Detect which cell encompasses the target text, then output its (x, y) center coordinate. 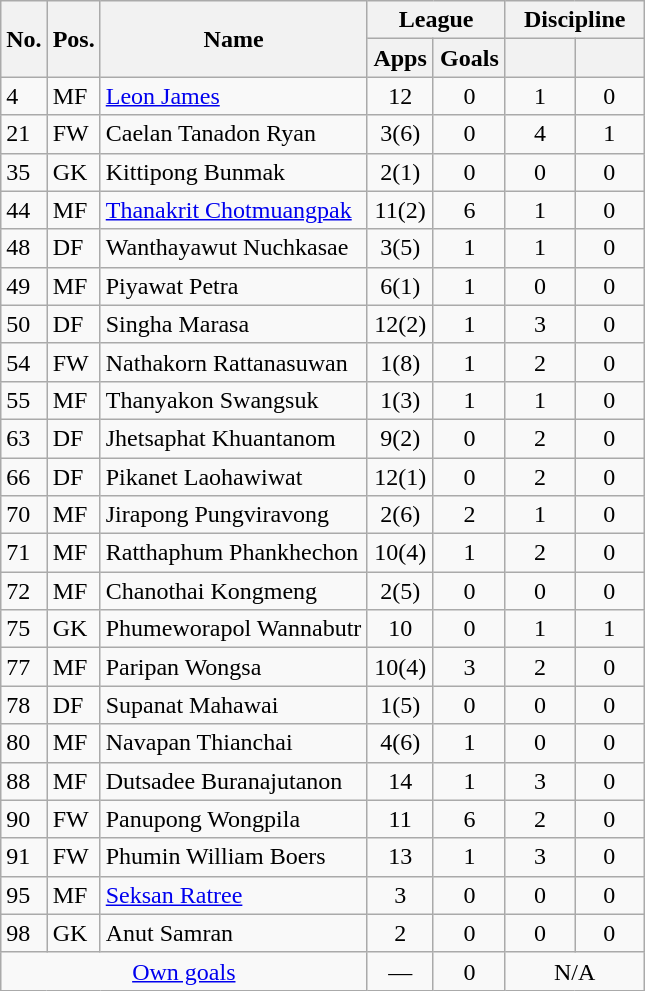
1(8) (400, 362)
Seksan Ratree (234, 895)
2(6) (400, 515)
55 (24, 400)
78 (24, 705)
Name (234, 39)
71 (24, 553)
63 (24, 438)
Wanthayawut Nuchkasae (234, 248)
— (400, 971)
Pos. (74, 39)
1(3) (400, 400)
Piyawat Petra (234, 286)
2(1) (400, 172)
44 (24, 210)
66 (24, 477)
Panupong Wongpila (234, 819)
21 (24, 134)
3(5) (400, 248)
Caelan Tanadon Ryan (234, 134)
54 (24, 362)
Phumeworapol Wannabutr (234, 629)
Thanakrit Chotmuangpak (234, 210)
Own goals (184, 971)
Jirapong Pungviravong (234, 515)
50 (24, 324)
Kittipong Bunmak (234, 172)
12(2) (400, 324)
Navapan Thianchai (234, 743)
Nathakorn Rattanasuwan (234, 362)
13 (400, 857)
49 (24, 286)
72 (24, 591)
Supanat Mahawai (234, 705)
Leon James (234, 96)
11 (400, 819)
Jhetsaphat Khuantanom (234, 438)
14 (400, 781)
Ratthaphum Phankhechon (234, 553)
Phumin William Boers (234, 857)
Paripan Wongsa (234, 667)
90 (24, 819)
48 (24, 248)
35 (24, 172)
League (436, 20)
N/A (574, 971)
6(1) (400, 286)
Discipline (574, 20)
12 (400, 96)
4(6) (400, 743)
Singha Marasa (234, 324)
3(6) (400, 134)
91 (24, 857)
98 (24, 933)
Thanyakon Swangsuk (234, 400)
Chanothai Kongmeng (234, 591)
75 (24, 629)
10 (400, 629)
12(1) (400, 477)
Goals (469, 58)
No. (24, 39)
Dutsadee Buranajutanon (234, 781)
Anut Samran (234, 933)
70 (24, 515)
80 (24, 743)
2(5) (400, 591)
95 (24, 895)
88 (24, 781)
9(2) (400, 438)
Apps (400, 58)
1(5) (400, 705)
77 (24, 667)
Pikanet Laohawiwat (234, 477)
11(2) (400, 210)
